Extract the (X, Y) coordinate from the center of the cell holding the provided text.  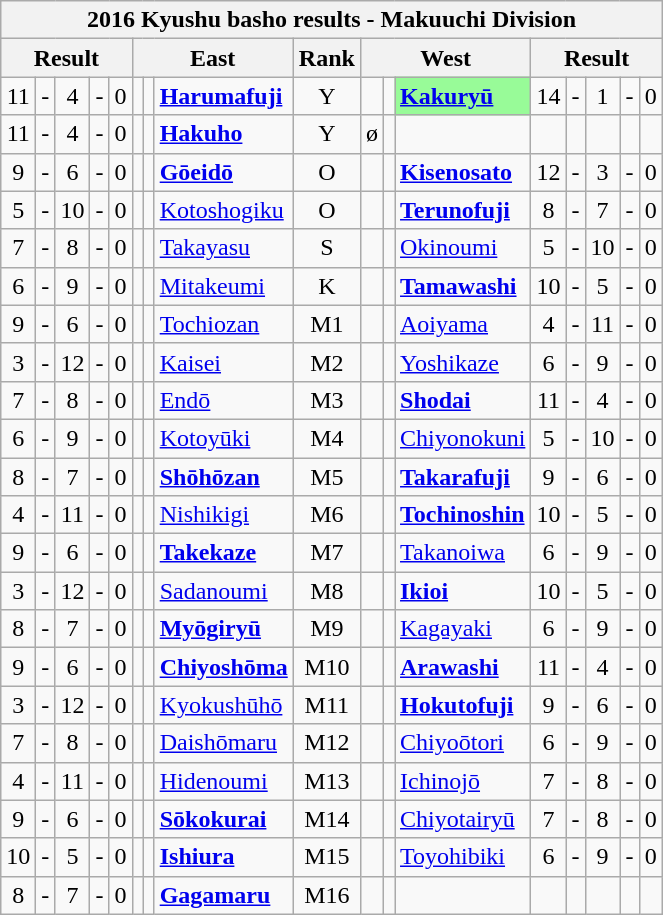
Myōgiryū (224, 629)
East (212, 58)
2016 Kyushu basho results - Makuuchi Division (332, 20)
M2 (326, 362)
M3 (326, 400)
Tamawashi (462, 286)
Hakuho (224, 134)
Hokutofuji (462, 705)
Kisenosato (462, 172)
Sōkokurai (224, 819)
M1 (326, 324)
Kagayaki (462, 629)
M11 (326, 705)
Aoiyama (462, 324)
14 (548, 96)
M14 (326, 819)
1 (602, 96)
Ichinojō (462, 781)
ø (372, 134)
M12 (326, 743)
M10 (326, 667)
Ishiura (224, 857)
Tochinoshin (462, 515)
West (446, 58)
Chiyotairyū (462, 819)
M16 (326, 895)
Takekaze (224, 553)
Chiyonokuni (462, 438)
S (326, 248)
Okinoumi (462, 248)
Gagamaru (224, 895)
M6 (326, 515)
Kotoshogiku (224, 210)
Nishikigi (224, 515)
Ikioi (462, 591)
Takayasu (224, 248)
Kotoyūki (224, 438)
Mitakeumi (224, 286)
Kyokushūhō (224, 705)
Harumafuji (224, 96)
M15 (326, 857)
Endō (224, 400)
Takarafuji (462, 477)
M7 (326, 553)
Chiyoshōma (224, 667)
M13 (326, 781)
Shōhōzan (224, 477)
K (326, 286)
Chiyoōtori (462, 743)
Takanoiwa (462, 553)
Kaisei (224, 362)
Sadanoumi (224, 591)
Arawashi (462, 667)
Terunofuji (462, 210)
Rank (326, 58)
Shodai (462, 400)
M4 (326, 438)
M5 (326, 477)
Gōeidō (224, 172)
Yoshikaze (462, 362)
Tochiozan (224, 324)
Hidenoumi (224, 781)
Kakuryū (462, 96)
Toyohibiki (462, 857)
M9 (326, 629)
Daishōmaru (224, 743)
M8 (326, 591)
